Detect which cell encompasses the target text, then output its [X, Y] center coordinate. 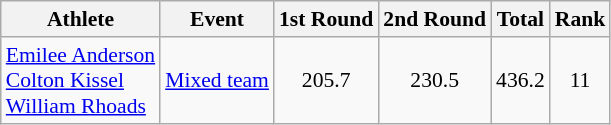
436.2 [520, 80]
Emilee AndersonColton KisselWilliam Rhoads [80, 80]
230.5 [434, 80]
Mixed team [217, 80]
1st Round [326, 19]
11 [580, 80]
205.7 [326, 80]
Athlete [80, 19]
Event [217, 19]
2nd Round [434, 19]
Rank [580, 19]
Total [520, 19]
